Pinpoint the cell where the given text exists, returning its (X, Y) midpoint coordinate. 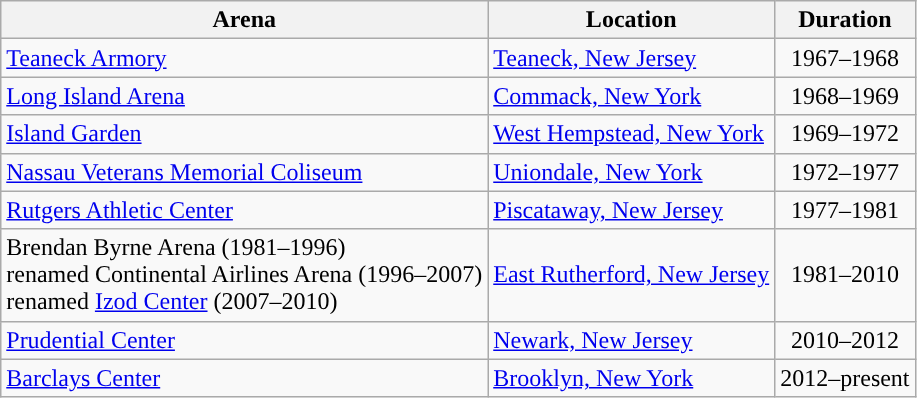
1977–1981 (845, 210)
1967–1968 (845, 58)
Prudential Center (244, 340)
Brendan Byrne Arena (1981–1996)renamed Continental Airlines Arena (1996–2007)renamed Izod Center (2007–2010) (244, 275)
1968–1969 (845, 96)
Barclays Center (244, 378)
Newark, New Jersey (632, 340)
Uniondale, New York (632, 172)
Rutgers Athletic Center (244, 210)
Island Garden (244, 134)
2012–present (845, 378)
Long Island Arena (244, 96)
Duration (845, 20)
Nassau Veterans Memorial Coliseum (244, 172)
West Hempstead, New York (632, 134)
Arena (244, 20)
Piscataway, New Jersey (632, 210)
1972–1977 (845, 172)
Brooklyn, New York (632, 378)
2010–2012 (845, 340)
Commack, New York (632, 96)
East Rutherford, New Jersey (632, 275)
Location (632, 20)
Teaneck, New Jersey (632, 58)
Teaneck Armory (244, 58)
1981–2010 (845, 275)
1969–1972 (845, 134)
